Pinpoint the cell where the given text exists, returning its (x, y) midpoint coordinate. 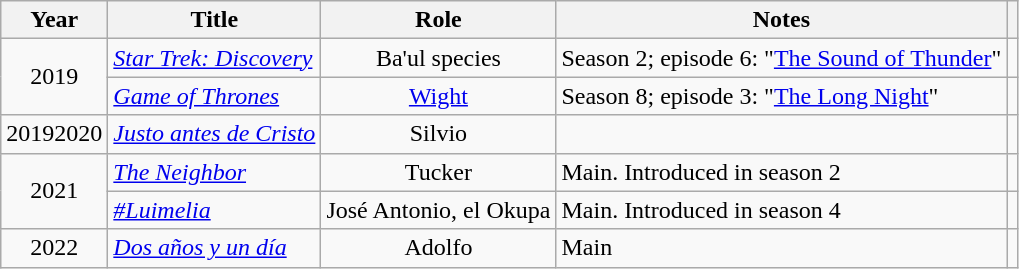
Main (782, 248)
Season 2; episode 6: "The Sound of Thunder" (782, 58)
Wight (438, 96)
2022 (54, 248)
Main. Introduced in season 2 (782, 172)
Ba'ul species (438, 58)
Adolfo (438, 248)
Silvio (438, 134)
Season 8; episode 3: "The Long Night" (782, 96)
2021 (54, 191)
Dos años y un día (214, 248)
Tucker (438, 172)
Title (214, 20)
Main. Introduced in season 4 (782, 210)
Star Trek: Discovery (214, 58)
20192020 (54, 134)
Game of Thrones (214, 96)
Year (54, 20)
#Luimelia (214, 210)
Justo antes de Cristo (214, 134)
José Antonio, el Okupa (438, 210)
The Neighbor (214, 172)
Role (438, 20)
2019 (54, 77)
Notes (782, 20)
